Provide the (x, y) coordinate of the cell's center where the given text is located.  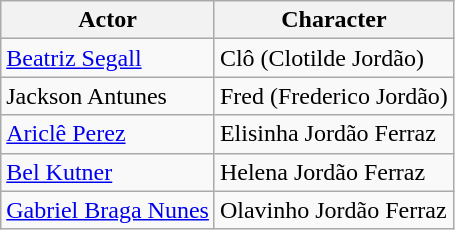
Jackson Antunes (108, 96)
Fred (Frederico Jordão) (334, 96)
Character (334, 20)
Elisinha Jordão Ferraz (334, 134)
Bel Kutner (108, 172)
Actor (108, 20)
Beatriz Segall (108, 58)
Clô (Clotilde Jordão) (334, 58)
Olavinho Jordão Ferraz (334, 210)
Gabriel Braga Nunes (108, 210)
Helena Jordão Ferraz (334, 172)
Ariclê Perez (108, 134)
